Output the (X, Y) coordinate of the center of the cell containing the given text.  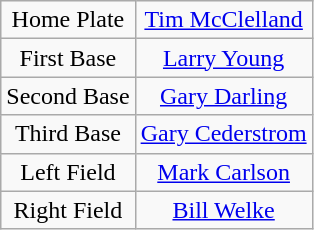
Third Base (68, 134)
Second Base (68, 96)
Right Field (68, 210)
Home Plate (68, 20)
Larry Young (224, 58)
Bill Welke (224, 210)
Gary Darling (224, 96)
Left Field (68, 172)
First Base (68, 58)
Tim McClelland (224, 20)
Gary Cederstrom (224, 134)
Mark Carlson (224, 172)
